Search for the cell housing the specified text and yield its (X, Y) center coordinate. 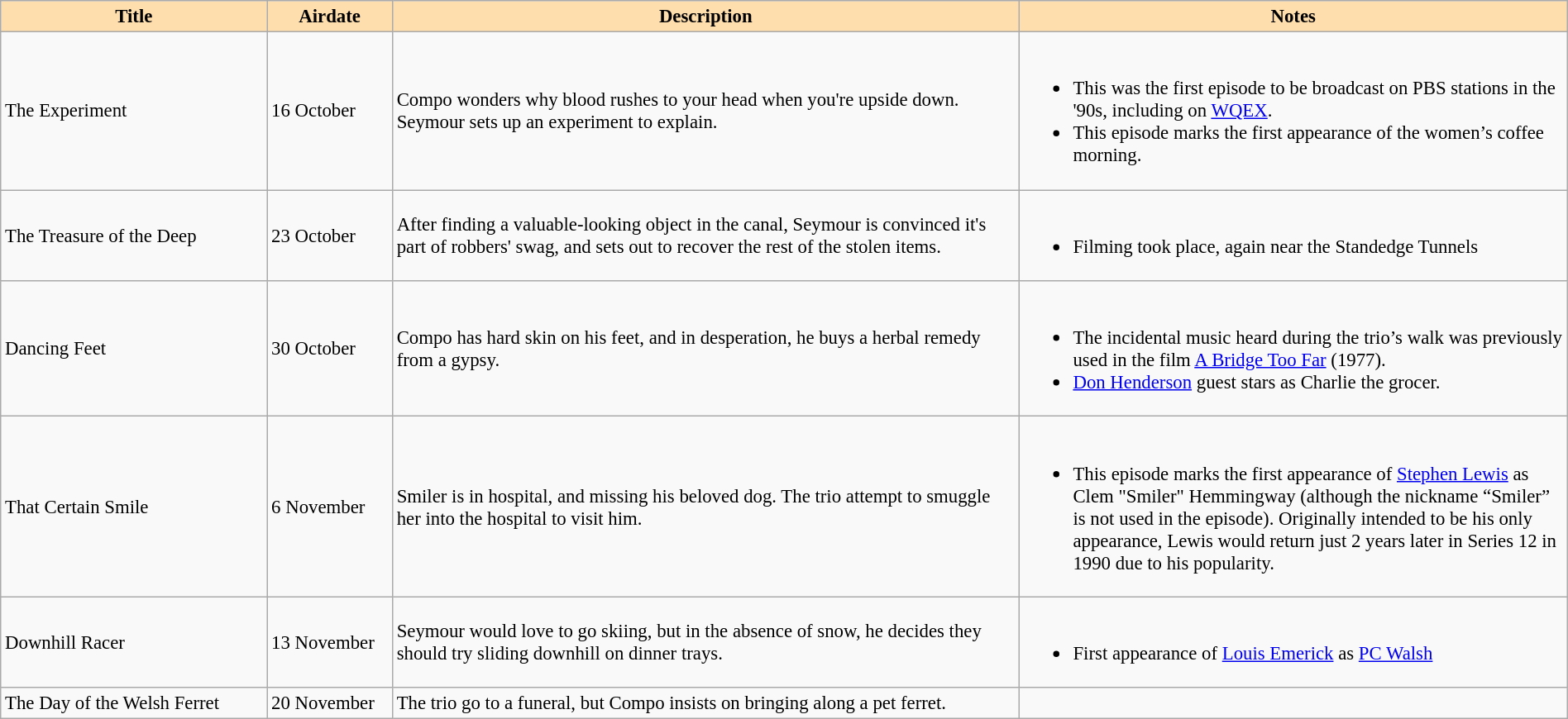
Seymour would love to go skiing, but in the absence of snow, he decides they should try sliding downhill on dinner trays. (705, 642)
That Certain Smile (134, 507)
Compo wonders why blood rushes to your head when you're upside down. Seymour sets up an experiment to explain. (705, 111)
23 October (330, 236)
The Treasure of the Deep (134, 236)
The Day of the Welsh Ferret (134, 703)
Title (134, 17)
Airdate (330, 17)
Compo has hard skin on his feet, and in desperation, he buys a herbal remedy from a gypsy. (705, 349)
First appearance of Louis Emerick as PC Walsh (1293, 642)
Filming took place, again near the Standedge Tunnels (1293, 236)
20 November (330, 703)
6 November (330, 507)
The trio go to a funeral, but Compo insists on bringing along a pet ferret. (705, 703)
16 October (330, 111)
13 November (330, 642)
30 October (330, 349)
Notes (1293, 17)
Downhill Racer (134, 642)
Smiler is in hospital, and missing his beloved dog. The trio attempt to smuggle her into the hospital to visit him. (705, 507)
Dancing Feet (134, 349)
Description (705, 17)
The Experiment (134, 111)
